Extract the [x, y] coordinate from the center of the cell holding the provided text.  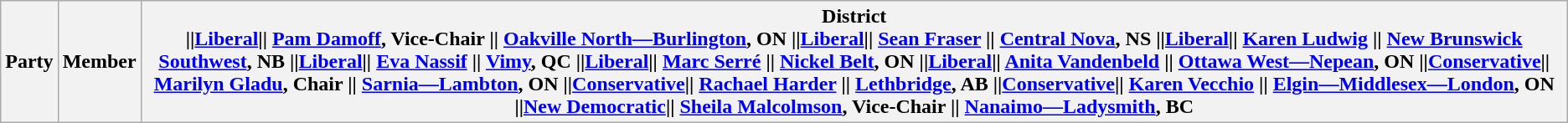
Party [29, 62]
Member [99, 62]
